From the cell containing the given text, extract its center point as [X, Y] coordinate. 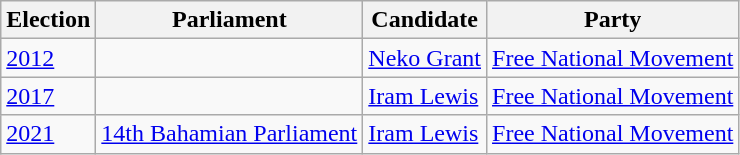
Election [48, 20]
2017 [48, 96]
14th Bahamian Parliament [230, 134]
Neko Grant [425, 58]
Candidate [425, 20]
2012 [48, 58]
Party [613, 20]
Parliament [230, 20]
2021 [48, 134]
